Return [x, y] of the center of cell containing provided text 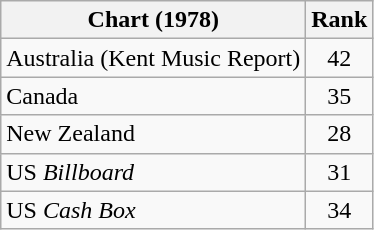
US Billboard [154, 172]
42 [340, 58]
35 [340, 96]
Canada [154, 96]
New Zealand [154, 134]
Australia (Kent Music Report) [154, 58]
31 [340, 172]
US Cash Box [154, 210]
Chart (1978) [154, 20]
34 [340, 210]
Rank [340, 20]
28 [340, 134]
